Provide the (x, y) coordinate of the cell's center where the given text is located.  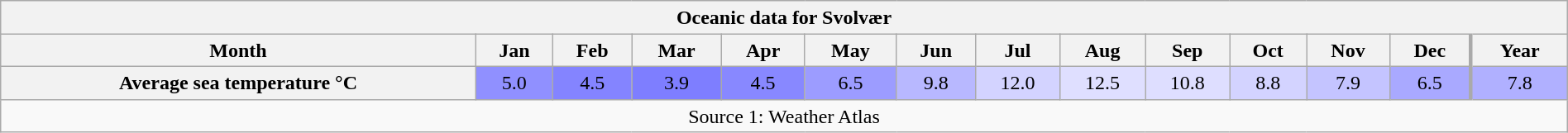
Year (1519, 50)
7.8 (1519, 83)
Source 1: Weather Atlas (784, 116)
5.0 (514, 83)
Dec (1430, 50)
3.9 (676, 83)
Month (238, 50)
Apr (762, 50)
9.8 (936, 83)
12.5 (1102, 83)
7.9 (1348, 83)
Oct (1269, 50)
Feb (592, 50)
Nov (1348, 50)
May (850, 50)
Mar (676, 50)
Jan (514, 50)
10.8 (1188, 83)
Aug (1102, 50)
12.0 (1018, 83)
8.8 (1269, 83)
Jun (936, 50)
Oceanic data for Svolvær (784, 17)
Sep (1188, 50)
Jul (1018, 50)
Average sea temperature °C (238, 83)
